From the cell containing the given text, extract its center point as (x, y) coordinate. 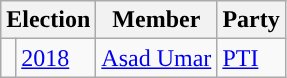
Election (48, 20)
2018 (56, 58)
Member (156, 20)
Asad Umar (156, 58)
Party (251, 20)
PTI (251, 58)
